From the cell containing the given text, extract its center point as (X, Y) coordinate. 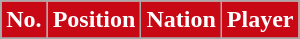
Nation (181, 20)
Position (94, 20)
No. (24, 20)
Player (260, 20)
